Provide the (x, y) coordinate of the cell's center where the given text is located.  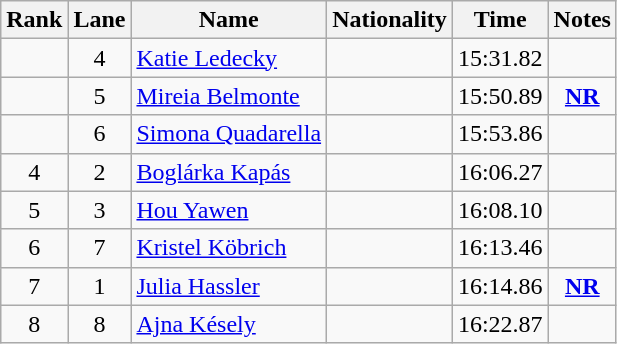
3 (100, 210)
Katie Ledecky (229, 58)
16:13.46 (500, 248)
Nationality (390, 20)
Kristel Köbrich (229, 248)
Name (229, 20)
Hou Yawen (229, 210)
16:22.87 (500, 324)
16:06.27 (500, 172)
Boglárka Kapás (229, 172)
Mireia Belmonte (229, 96)
16:08.10 (500, 210)
Rank (34, 20)
Notes (582, 20)
Lane (100, 20)
Time (500, 20)
1 (100, 286)
15:31.82 (500, 58)
Ajna Késely (229, 324)
Julia Hassler (229, 286)
2 (100, 172)
15:50.89 (500, 96)
16:14.86 (500, 286)
15:53.86 (500, 134)
Simona Quadarella (229, 134)
